Capture the cell that displays the provided text and extract its (X, Y) central coordinate. 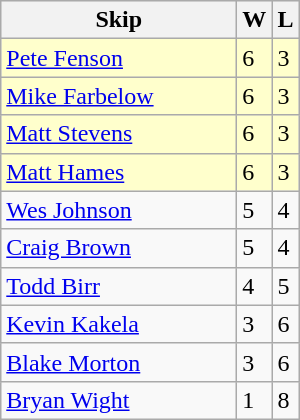
Skip (119, 20)
L (286, 20)
Todd Birr (119, 286)
8 (286, 400)
Pete Fenson (119, 58)
Kevin Kakela (119, 324)
Craig Brown (119, 248)
Matt Stevens (119, 134)
Mike Farbelow (119, 96)
Wes Johnson (119, 210)
Blake Morton (119, 362)
Bryan Wight (119, 400)
Matt Hames (119, 172)
1 (254, 400)
W (254, 20)
